Return the (x, y) coordinate for the center point of the cell that contains the specified text.  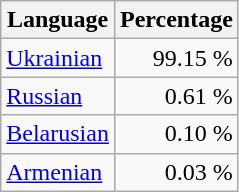
Russian (58, 96)
0.03 % (176, 172)
Language (58, 20)
Armenian (58, 172)
99.15 % (176, 58)
Percentage (176, 20)
0.61 % (176, 96)
Belarusian (58, 134)
0.10 % (176, 134)
Ukrainian (58, 58)
